Return the [x, y] coordinate for the center point of the cell that contains the specified text.  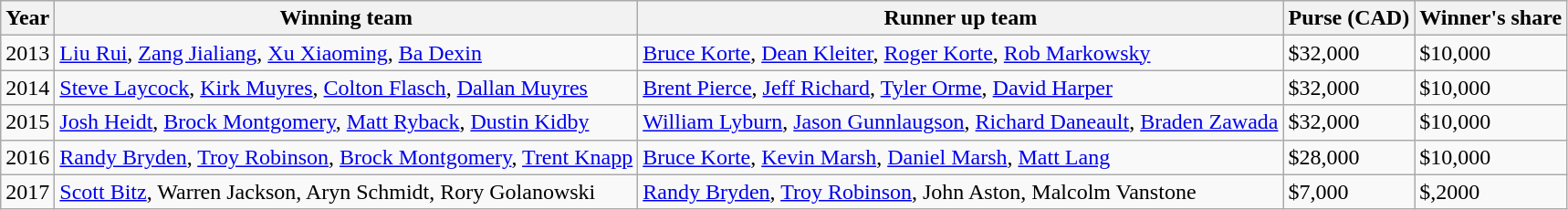
Steve Laycock, Kirk Muyres, Colton Flasch, Dallan Muyres [347, 88]
2015 [27, 122]
Bruce Korte, Kevin Marsh, Daniel Marsh, Matt Lang [960, 157]
2017 [27, 192]
Winning team [347, 18]
2016 [27, 157]
Josh Heidt, Brock Montgomery, Matt Ryback, Dustin Kidby [347, 122]
Liu Rui, Zang Jialiang, Xu Xiaoming, Ba Dexin [347, 53]
Randy Bryden, Troy Robinson, Brock Montgomery, Trent Knapp [347, 157]
Randy Bryden, Troy Robinson, John Aston, Malcolm Vanstone [960, 192]
2014 [27, 88]
Brent Pierce, Jeff Richard, Tyler Orme, David Harper [960, 88]
$7,000 [1349, 192]
Runner up team [960, 18]
2013 [27, 53]
$28,000 [1349, 157]
Year [27, 18]
Purse (CAD) [1349, 18]
Winner's share [1491, 18]
William Lyburn, Jason Gunnlaugson, Richard Daneault, Braden Zawada [960, 122]
Bruce Korte, Dean Kleiter, Roger Korte, Rob Markowsky [960, 53]
$,2000 [1491, 192]
Scott Bitz, Warren Jackson, Aryn Schmidt, Rory Golanowski [347, 192]
